Identify which cell holds the provided text, then report its [x, y] central coordinate. 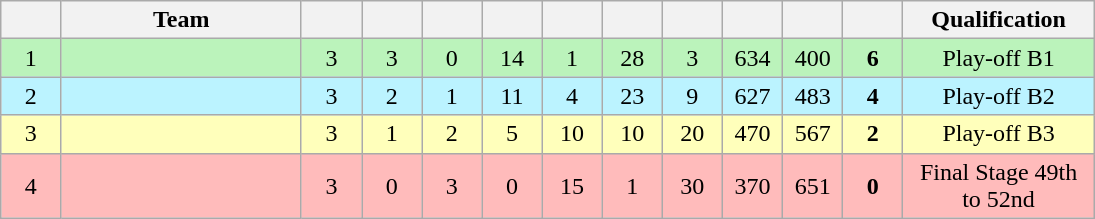
23 [632, 96]
14 [512, 58]
6 [873, 58]
483 [813, 96]
Play-off B1 [998, 58]
11 [512, 96]
634 [752, 58]
Qualification [998, 20]
Play-off B2 [998, 96]
Final Stage 49th to 52nd [998, 186]
28 [632, 58]
30 [692, 186]
370 [752, 186]
15 [572, 186]
20 [692, 134]
400 [813, 58]
5 [512, 134]
9 [692, 96]
651 [813, 186]
470 [752, 134]
Team [182, 20]
567 [813, 134]
627 [752, 96]
Play-off B3 [998, 134]
